Extract the [X, Y] coordinate from the center of the cell holding the provided text.  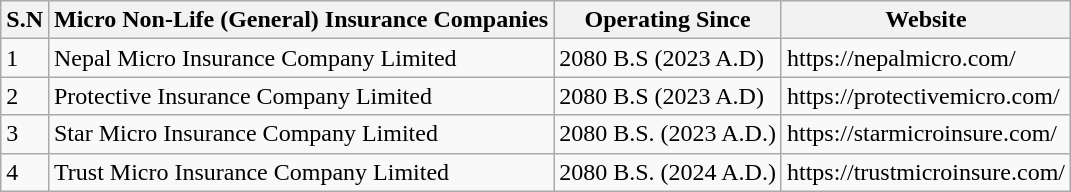
Nepal Micro Insurance Company Limited [300, 58]
2 [25, 96]
4 [25, 172]
https://protectivemicro.com/ [926, 96]
https://nepalmicro.com/ [926, 58]
Trust Micro Insurance Company Limited [300, 172]
Star Micro Insurance Company Limited [300, 134]
1 [25, 58]
2080 B.S. (2023 A.D.) [668, 134]
Protective Insurance Company Limited [300, 96]
3 [25, 134]
S.N [25, 20]
Operating Since [668, 20]
Website [926, 20]
https://trustmicroinsure.com/ [926, 172]
https://starmicroinsure.com/ [926, 134]
Micro Non-Life (General) Insurance Companies [300, 20]
2080 B.S. (2024 A.D.) [668, 172]
